Return the (X, Y) coordinate for the center point of the cell that contains the specified text.  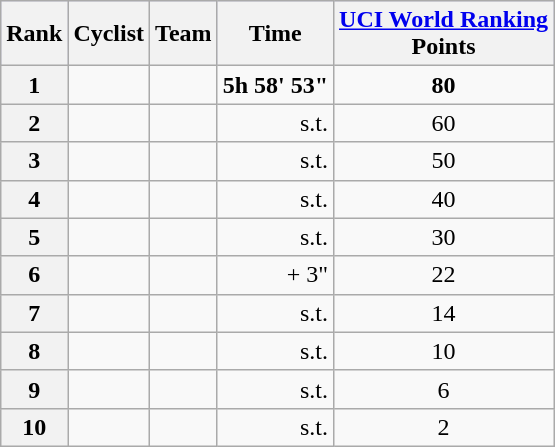
5h 58' 53" (275, 85)
5 (34, 237)
9 (34, 389)
8 (34, 351)
Cyclist (109, 34)
40 (444, 199)
+ 3" (275, 275)
4 (34, 199)
Rank (34, 34)
3 (34, 161)
22 (444, 275)
7 (34, 313)
80 (444, 85)
30 (444, 237)
Time (275, 34)
Team (184, 34)
60 (444, 123)
50 (444, 161)
UCI World RankingPoints (444, 34)
14 (444, 313)
1 (34, 85)
